Provide the [x, y] coordinate of the cell's center where the given text is located.  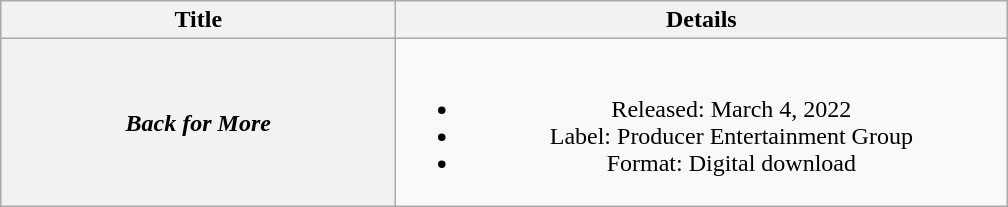
Title [198, 20]
Details [702, 20]
Back for More [198, 122]
Released: March 4, 2022Label: Producer Entertainment GroupFormat: Digital download [702, 122]
